For the text-containing cell, return its midpoint in (X, Y) coordinate format. 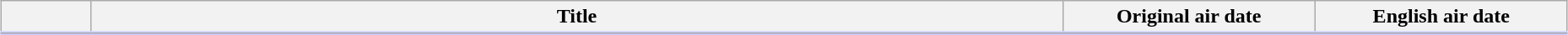
English air date (1441, 17)
Original air date (1188, 17)
Title (577, 17)
